Capture the cell that displays the provided text and extract its [x, y] central coordinate. 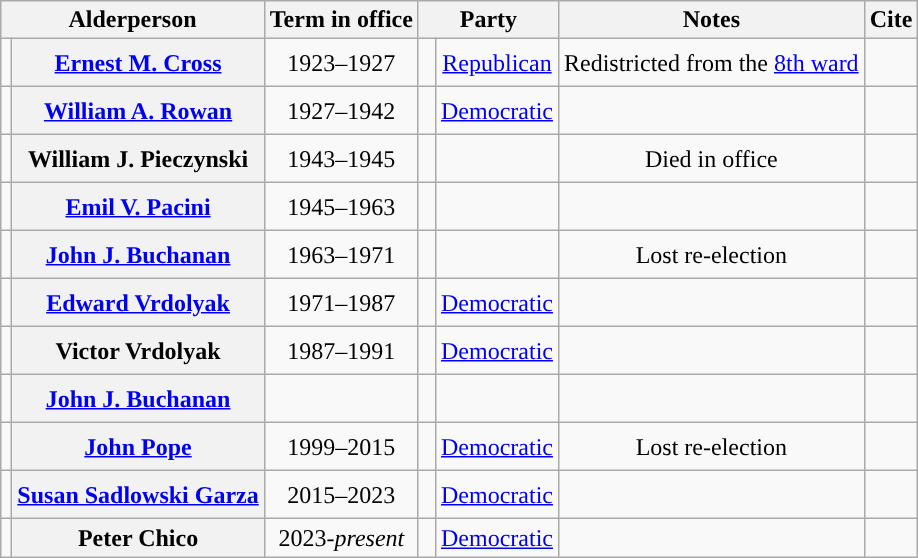
Cite [891, 20]
Term in office [341, 20]
1927–1942 [341, 111]
2015–2023 [341, 495]
Edward Vrdolyak [138, 303]
Died in office [711, 159]
Redistricted from the 8th ward [711, 63]
1999–2015 [341, 447]
Party [488, 20]
1945–1963 [341, 207]
John Pope [138, 447]
Peter Chico [138, 538]
Susan Sadlowski Garza [138, 495]
William A. Rowan [138, 111]
1971–1987 [341, 303]
1963–1971 [341, 255]
1943–1945 [341, 159]
Ernest M. Cross [138, 63]
Republican [496, 63]
Emil V. Pacini [138, 207]
Notes [711, 20]
Alderperson [133, 20]
1923–1927 [341, 63]
William J. Pieczynski [138, 159]
Victor Vrdolyak [138, 351]
1987–1991 [341, 351]
2023-present [341, 538]
